Return (x, y) of the center of cell containing provided text 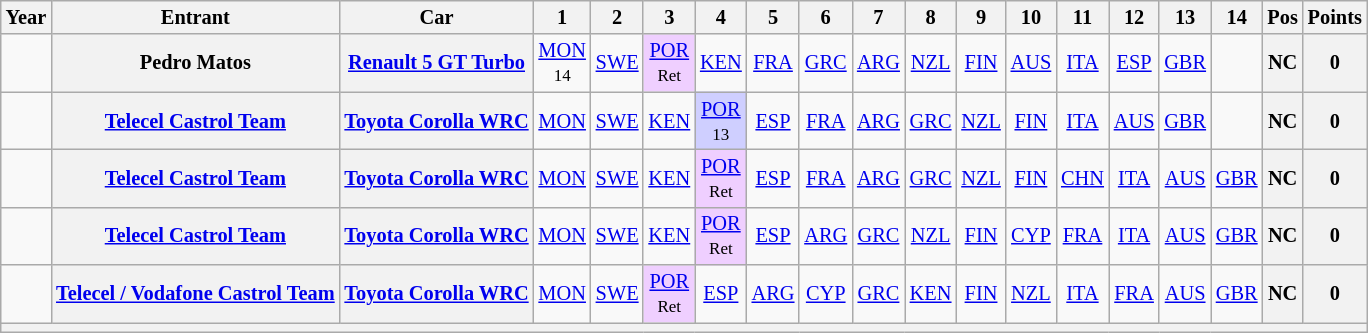
Pos (1282, 17)
7 (878, 17)
1 (562, 17)
2 (618, 17)
Points (1335, 17)
5 (774, 17)
11 (1082, 17)
6 (826, 17)
Entrant (195, 17)
10 (1031, 17)
Car (437, 17)
Renault 5 GT Turbo (437, 63)
MON14 (562, 63)
Year (26, 17)
Telecel / Vodafone Castrol Team (195, 294)
13 (1185, 17)
POR13 (721, 121)
8 (931, 17)
12 (1134, 17)
14 (1237, 17)
4 (721, 17)
9 (980, 17)
Pedro Matos (195, 63)
CHN (1082, 178)
3 (669, 17)
